Return (X, Y) of the center of cell containing provided text 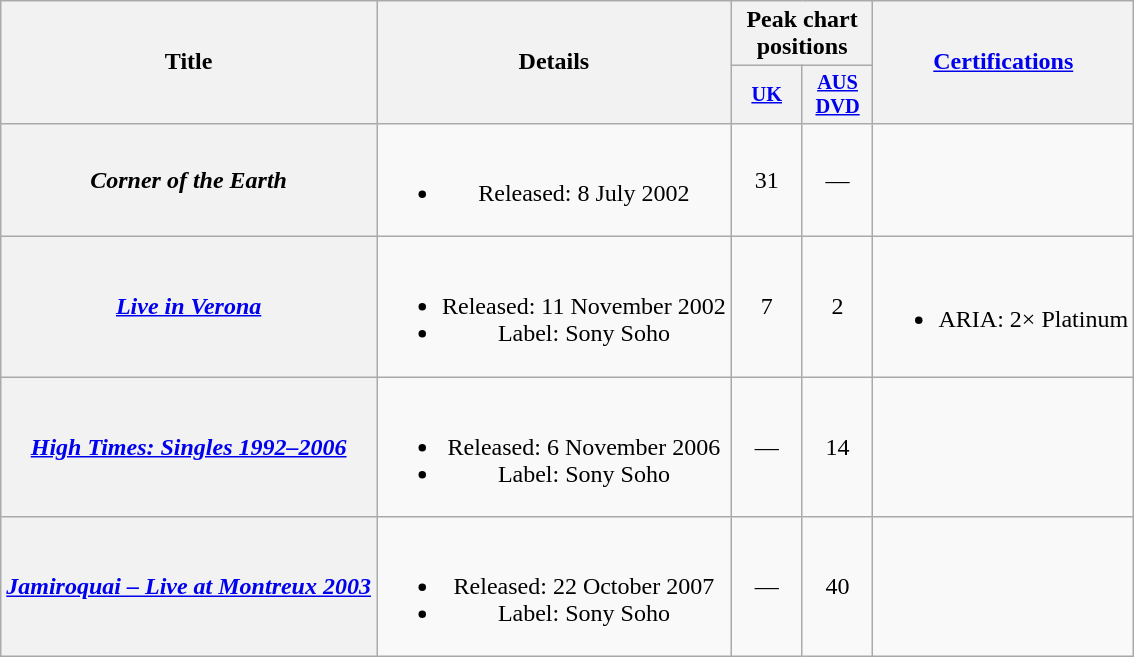
UK (766, 95)
Released: 22 October 2007Label: Sony Soho (554, 587)
Released: 8 July 2002 (554, 180)
40 (838, 587)
Live in Verona (189, 307)
Certifications (1004, 62)
7 (766, 307)
High Times: Singles 1992–2006 (189, 447)
AUSDVD (838, 95)
31 (766, 180)
ARIA: 2× Platinum (1004, 307)
Released: 6 November 2006Label: Sony Soho (554, 447)
Jamiroquai – Live at Montreux 2003 (189, 587)
Corner of the Earth (189, 180)
Peak chart positions (802, 34)
Details (554, 62)
Title (189, 62)
Released: 11 November 2002Label: Sony Soho (554, 307)
2 (838, 307)
14 (838, 447)
